Provide the (X, Y) coordinate of the cell's center where the given text is located.  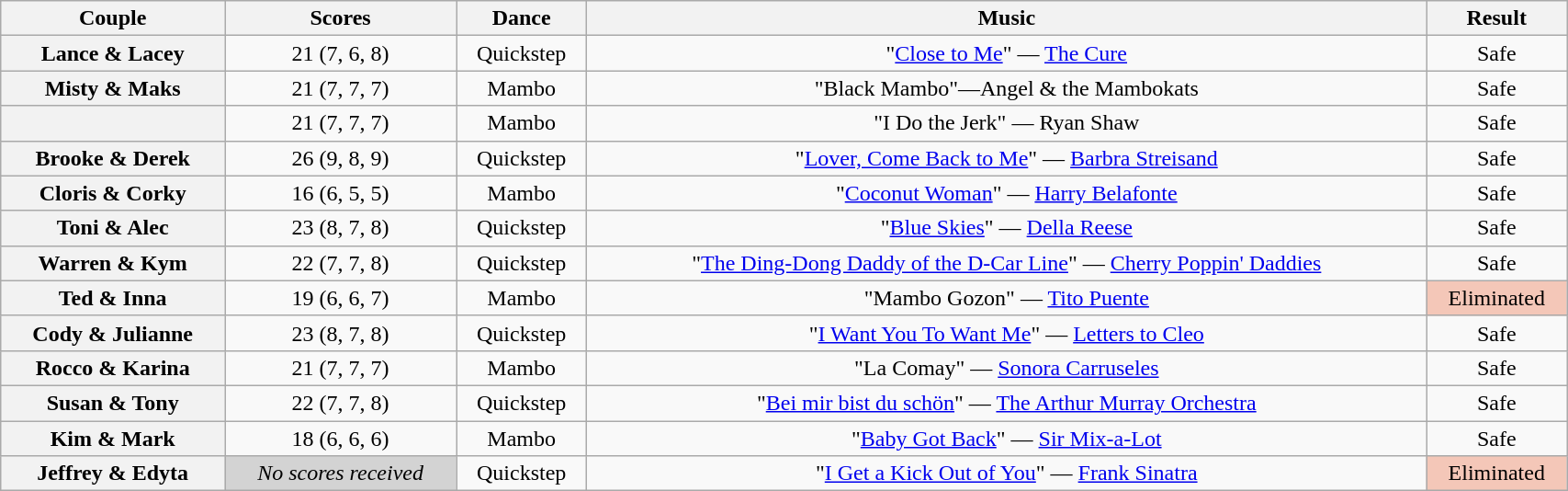
"Coconut Woman" — Harry Belafonte (1007, 193)
No scores received (341, 474)
Susan & Tony (113, 403)
Jeffrey & Edyta (113, 474)
Warren & Kym (113, 263)
Kim & Mark (113, 439)
"Bei mir bist du schön" — The Arthur Murray Orchestra (1007, 403)
Misty & Maks (113, 88)
Toni & Alec (113, 228)
Couple (113, 18)
16 (6, 5, 5) (341, 193)
Rocco & Karina (113, 368)
"Baby Got Back" — Sir Mix-a-Lot (1007, 439)
18 (6, 6, 6) (341, 439)
19 (6, 6, 7) (341, 298)
"I Do the Jerk" — Ryan Shaw (1007, 123)
Cloris & Corky (113, 193)
"The Ding-Dong Daddy of the D-Car Line" — Cherry Poppin' Daddies (1007, 263)
"Blue Skies" — Della Reese (1007, 228)
"Black Mambo"—Angel & the Mambokats (1007, 88)
Result (1497, 18)
21 (7, 6, 8) (341, 53)
"I Get a Kick Out of You" — Frank Sinatra (1007, 474)
"Close to Me" — The Cure (1007, 53)
Scores (341, 18)
Brooke & Derek (113, 158)
Dance (522, 18)
Cody & Julianne (113, 333)
"Lover, Come Back to Me" — Barbra Streisand (1007, 158)
Ted & Inna (113, 298)
26 (9, 8, 9) (341, 158)
"I Want You To Want Me" — Letters to Cleo (1007, 333)
Music (1007, 18)
"La Comay" — Sonora Carruseles (1007, 368)
Lance & Lacey (113, 53)
"Mambo Gozon" — Tito Puente (1007, 298)
